For the text-containing cell, return its midpoint in [X, Y] coordinate format. 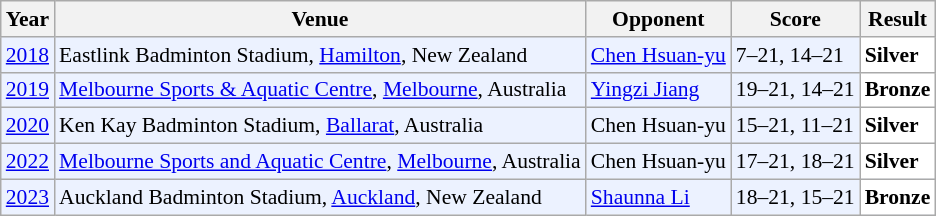
Venue [320, 19]
Shaunna Li [658, 197]
Eastlink Badminton Stadium, Hamilton, New Zealand [320, 55]
Melbourne Sports & Aquatic Centre, Melbourne, Australia [320, 90]
19–21, 14–21 [796, 90]
17–21, 18–21 [796, 162]
Opponent [658, 19]
18–21, 15–21 [796, 197]
Yingzi Jiang [658, 90]
15–21, 11–21 [796, 126]
2018 [28, 55]
Ken Kay Badminton Stadium, Ballarat, Australia [320, 126]
Year [28, 19]
Result [898, 19]
Melbourne Sports and Aquatic Centre, Melbourne, Australia [320, 162]
7–21, 14–21 [796, 55]
2023 [28, 197]
2020 [28, 126]
Auckland Badminton Stadium, Auckland, New Zealand [320, 197]
2019 [28, 90]
2022 [28, 162]
Score [796, 19]
